Determine the [x, y] coordinate at the center of the cell enclosing the given text.  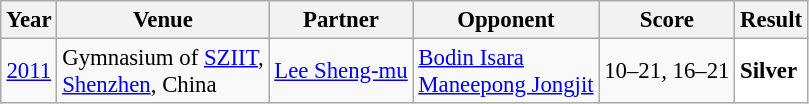
Opponent [506, 20]
Silver [772, 72]
Score [667, 20]
2011 [29, 72]
Year [29, 20]
10–21, 16–21 [667, 72]
Partner [341, 20]
Bodin Isara Maneepong Jongjit [506, 72]
Lee Sheng-mu [341, 72]
Result [772, 20]
Venue [163, 20]
Gymnasium of SZIIT,Shenzhen, China [163, 72]
